Identify which cell holds the provided text, then report its (x, y) central coordinate. 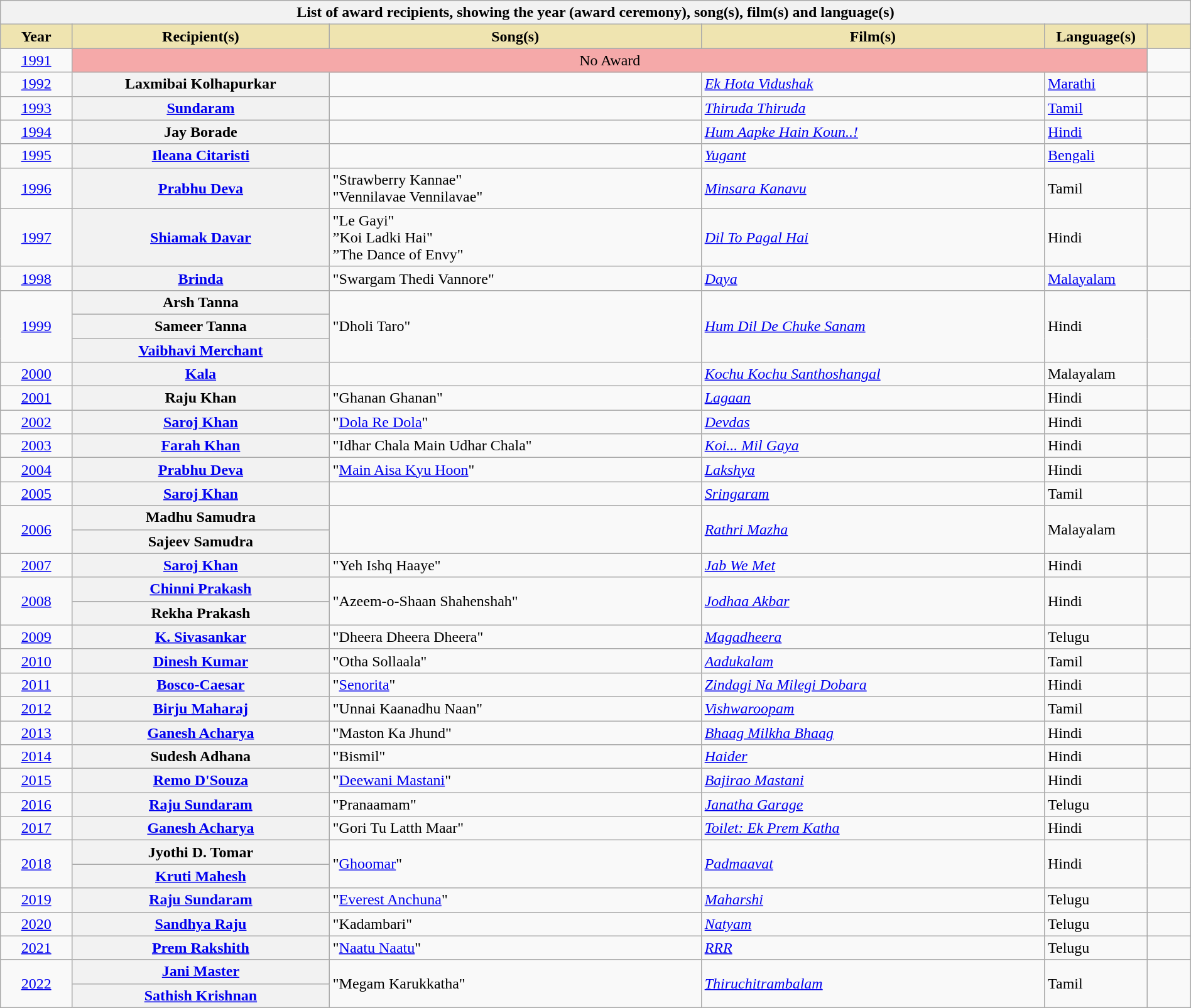
"Deewani Mastani" (515, 781)
Magadheera (873, 637)
"Yeh Ishq Haaye" (515, 565)
Bajirao Mastani (873, 781)
Kochu Kochu Santhoshangal (873, 374)
Sringaram (873, 494)
Ek Hota Vidushak (873, 84)
2000 (36, 374)
"Otha Sollaala" (515, 661)
2015 (36, 781)
Jab We Met (873, 565)
Haider (873, 757)
"Dholi Taro" (515, 326)
Year (36, 36)
2007 (36, 565)
Lakshya (873, 470)
Shiamak Davar (201, 237)
Daya (873, 278)
2001 (36, 398)
Koi... Mil Gaya (873, 446)
"Bismil" (515, 757)
Chinni Prakash (201, 589)
K. Sivasankar (201, 637)
Vishwaroopam (873, 708)
Sathish Krishnan (201, 995)
"Strawberry Kannae""Vennilavae Vennilavae" (515, 188)
2017 (36, 828)
RRR (873, 948)
Bhaag Milkha Bhaag (873, 733)
Recipient(s) (201, 36)
Rekha Prakash (201, 613)
Farah Khan (201, 446)
Maharshi (873, 900)
Thiruchitrambalam (873, 984)
Lagaan (873, 398)
"Pranaamam" (515, 805)
Dinesh Kumar (201, 661)
Jodhaa Akbar (873, 601)
1992 (36, 84)
Song(s) (515, 36)
2002 (36, 422)
Jyothi D. Tomar (201, 852)
"Megam Karukkatha" (515, 984)
"Gori Tu Latth Maar" (515, 828)
"Naatu Naatu" (515, 948)
1994 (36, 132)
Birju Maharaj (201, 708)
Natyam (873, 924)
Kruti Mahesh (201, 876)
Toilet: Ek Prem Katha (873, 828)
Minsara Kanavu (873, 188)
Remo D'Souza (201, 781)
Sandhya Raju (201, 924)
Janatha Garage (873, 805)
1999 (36, 326)
1995 (36, 156)
"Maston Ka Jhund" (515, 733)
Sameer Tanna (201, 326)
2010 (36, 661)
"Le Gayi"”Koi Ladki Hai"”The Dance of Envy" (515, 237)
2016 (36, 805)
Jay Borade (201, 132)
2021 (36, 948)
Aadukalam (873, 661)
2020 (36, 924)
Dil To Pagal Hai (873, 237)
2012 (36, 708)
Language(s) (1096, 36)
"Dheera Dheera Dheera" (515, 637)
2006 (36, 529)
1991 (36, 60)
2008 (36, 601)
Prem Rakshith (201, 948)
Sajeev Samudra (201, 541)
"Senorita" (515, 685)
Jani Master (201, 972)
Marathi (1096, 84)
No Award (610, 60)
Bosco-Caesar (201, 685)
"Main Aisa Kyu Hoon" (515, 470)
Ileana Citaristi (201, 156)
Bengali (1096, 156)
2004 (36, 470)
Hum Aapke Hain Koun..! (873, 132)
"Azeem-o-Shaan Shahenshah" (515, 601)
Thiruda Thiruda (873, 108)
1997 (36, 237)
"Everest Anchuna" (515, 900)
Laxmibai Kolhapurkar (201, 84)
2011 (36, 685)
Rathri Mazha (873, 529)
1998 (36, 278)
"Unnai Kaanadhu Naan" (515, 708)
Devdas (873, 422)
Madhu Samudra (201, 518)
Kala (201, 374)
"Dola Re Dola" (515, 422)
2019 (36, 900)
2018 (36, 864)
"Ghanan Ghanan" (515, 398)
Yugant (873, 156)
Sudesh Adhana (201, 757)
1996 (36, 188)
2014 (36, 757)
2013 (36, 733)
2009 (36, 637)
Raju Khan (201, 398)
List of award recipients, showing the year (award ceremony), song(s), film(s) and language(s) (595, 13)
Hum Dil De Chuke Sanam (873, 326)
Sundaram (201, 108)
Padmaavat (873, 864)
Film(s) (873, 36)
"Swargam Thedi Vannore" (515, 278)
1993 (36, 108)
Zindagi Na Milegi Dobara (873, 685)
Brinda (201, 278)
"Ghoomar" (515, 864)
"Kadambari" (515, 924)
"Idhar Chala Main Udhar Chala" (515, 446)
Arsh Tanna (201, 302)
2022 (36, 984)
2003 (36, 446)
2005 (36, 494)
Vaibhavi Merchant (201, 350)
